Return [X, Y] of the center of cell containing provided text 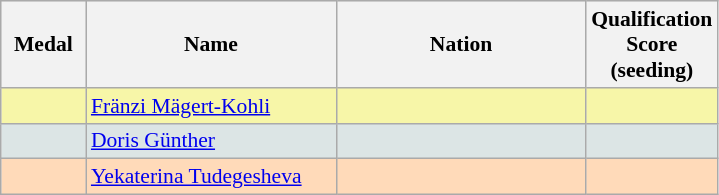
Medal [44, 44]
Yekaterina Tudegesheva [211, 177]
Doris Günther [211, 141]
Name [211, 44]
Qualification Score (seeding) [652, 44]
Fränzi Mägert-Kohli [211, 106]
Nation [461, 44]
